Extract the (X, Y) coordinate from the center of the cell holding the provided text.  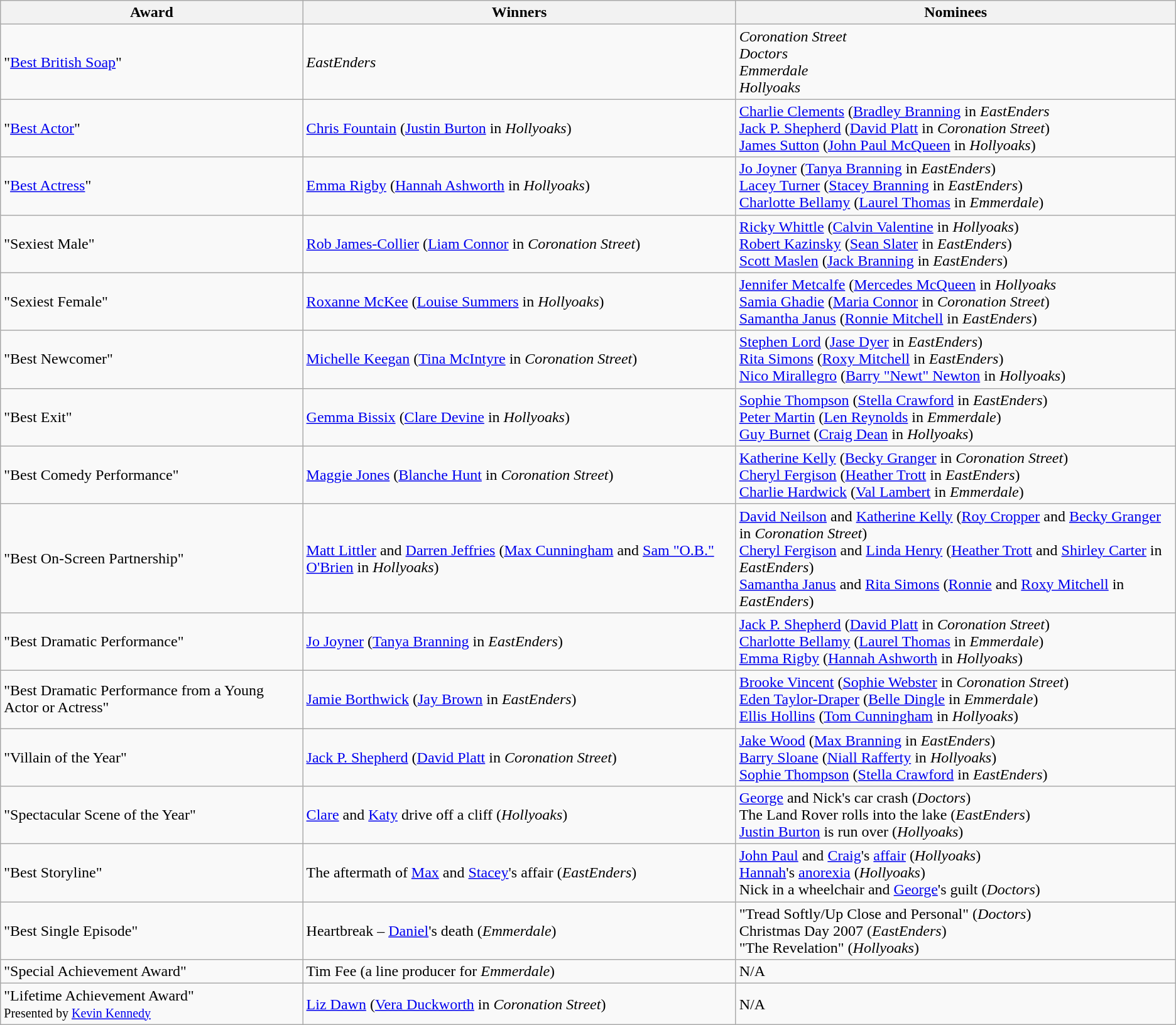
Nominees (955, 13)
Brooke Vincent (Sophie Webster in Coronation Street)Eden Taylor-Draper (Belle Dingle in Emmerdale)Ellis Hollins (Tom Cunningham in Hollyoaks) (955, 699)
Jack P. Shepherd (David Platt in Coronation Street)Charlotte Bellamy (Laurel Thomas in Emmerdale)Emma Rigby (Hannah Ashworth in Hollyoaks) (955, 641)
Jo Joyner (Tanya Branning in EastEnders) (519, 641)
Charlie Clements (Bradley Branning in EastEnders Jack P. Shepherd (David Platt in Coronation Street) James Sutton (John Paul McQueen in Hollyoaks) (955, 128)
Coronation Street Doctors Emmerdale Hollyoaks (955, 62)
Gemma Bissix (Clare Devine in Hollyoaks) (519, 417)
The aftermath of Max and Stacey's affair (EastEnders) (519, 873)
Jennifer Metcalfe (Mercedes McQueen in Hollyoaks Samia Ghadie (Maria Connor in Coronation Street) Samantha Janus (Ronnie Mitchell in EastEnders) (955, 301)
Roxanne McKee (Louise Summers in Hollyoaks) (519, 301)
Jack P. Shepherd (David Platt in Coronation Street) (519, 757)
George and Nick's car crash (Doctors) The Land Rover rolls into the lake (EastEnders) Justin Burton is run over (Hollyoaks) (955, 815)
"Best Dramatic Performance from a Young Actor or Actress" (152, 699)
EastEnders (519, 62)
"Best Newcomer" (152, 359)
"Best Single Episode" (152, 931)
Maggie Jones (Blanche Hunt in Coronation Street) (519, 475)
Jo Joyner (Tanya Branning in EastEnders) Lacey Turner (Stacey Branning in EastEnders) Charlotte Bellamy (Laurel Thomas in Emmerdale) (955, 186)
"Best Dramatic Performance" (152, 641)
"Spectacular Scene of the Year" (152, 815)
Liz Dawn (Vera Duckworth in Coronation Street) (519, 1004)
Tim Fee (a line producer for Emmerdale) (519, 972)
"Best British Soap" (152, 62)
Katherine Kelly (Becky Granger in Coronation Street)Cheryl Fergison (Heather Trott in EastEnders)Charlie Hardwick (Val Lambert in Emmerdale) (955, 475)
Winners (519, 13)
Stephen Lord (Jase Dyer in EastEnders) Rita Simons (Roxy Mitchell in EastEnders) Nico Mirallegro (Barry "Newt" Newton in Hollyoaks) (955, 359)
Ricky Whittle (Calvin Valentine in Hollyoaks) Robert Kazinsky (Sean Slater in EastEnders) Scott Maslen (Jack Branning in EastEnders) (955, 244)
Rob James-Collier (Liam Connor in Coronation Street) (519, 244)
Emma Rigby (Hannah Ashworth in Hollyoaks) (519, 186)
"Best Actor" (152, 128)
Sophie Thompson (Stella Crawford in EastEnders) Peter Martin (Len Reynolds in Emmerdale) Guy Burnet (Craig Dean in Hollyoaks) (955, 417)
"Villain of the Year" (152, 757)
"Best Storyline" (152, 873)
Jake Wood (Max Branning in EastEnders) Barry Sloane (Niall Rafferty in Hollyoaks) Sophie Thompson (Stella Crawford in EastEnders) (955, 757)
"Best Exit" (152, 417)
John Paul and Craig's affair (Hollyoaks) Hannah's anorexia (Hollyoaks) Nick in a wheelchair and George's guilt (Doctors) (955, 873)
Chris Fountain (Justin Burton in Hollyoaks) (519, 128)
"Special Achievement Award" (152, 972)
"Tread Softly/Up Close and Personal" (Doctors) Christmas Day 2007 (EastEnders) "The Revelation" (Hollyoaks) (955, 931)
"Lifetime Achievement Award"Presented by Kevin Kennedy (152, 1004)
Matt Littler and Darren Jeffries (Max Cunningham and Sam "O.B." O'Brien in Hollyoaks) (519, 558)
Clare and Katy drive off a cliff (Hollyoaks) (519, 815)
"Best Actress" (152, 186)
"Best Comedy Performance" (152, 475)
Jamie Borthwick (Jay Brown in EastEnders) (519, 699)
Award (152, 13)
"Best On-Screen Partnership" (152, 558)
"Sexiest Male" (152, 244)
Michelle Keegan (Tina McIntyre in Coronation Street) (519, 359)
Heartbreak – Daniel's death (Emmerdale) (519, 931)
"Sexiest Female" (152, 301)
